Search for the cell housing the specified text and yield its [x, y] center coordinate. 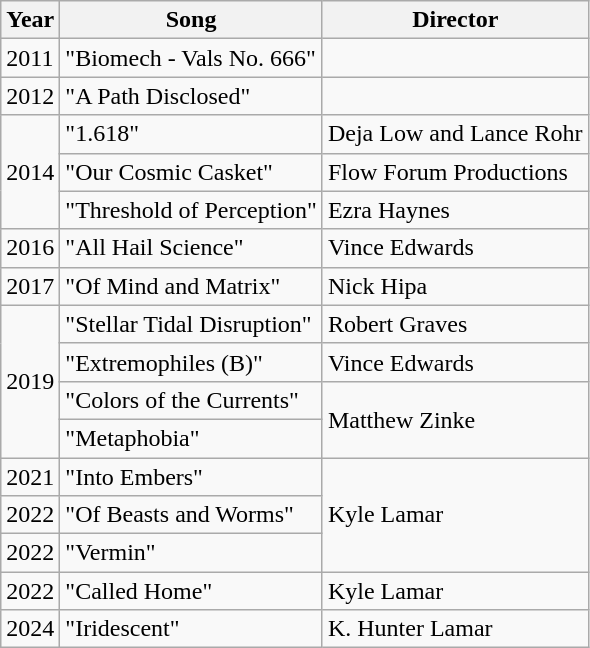
Song [192, 20]
"Threshold of Perception" [192, 210]
"Of Beasts and Worms" [192, 515]
2024 [30, 629]
2012 [30, 96]
2017 [30, 286]
2021 [30, 477]
"Colors of the Currents" [192, 400]
2014 [30, 172]
"Our Cosmic Casket" [192, 172]
"Vermin" [192, 553]
2019 [30, 381]
Deja Low and Lance Rohr [455, 134]
Flow Forum Productions [455, 172]
"Stellar Tidal Disruption" [192, 324]
"1.618" [192, 134]
Ezra Haynes [455, 210]
"Iridescent" [192, 629]
2016 [30, 248]
"Metaphobia" [192, 438]
Year [30, 20]
Matthew Zinke [455, 419]
"Called Home" [192, 591]
Robert Graves [455, 324]
"Of Mind and Matrix" [192, 286]
"All Hail Science" [192, 248]
"Into Embers" [192, 477]
2011 [30, 58]
K. Hunter Lamar [455, 629]
"A Path Disclosed" [192, 96]
Director [455, 20]
"Biomech - Vals No. 666" [192, 58]
"Extremophiles (B)" [192, 362]
Nick Hipa [455, 286]
